Extract the (X, Y) coordinate from the center of the cell holding the provided text.  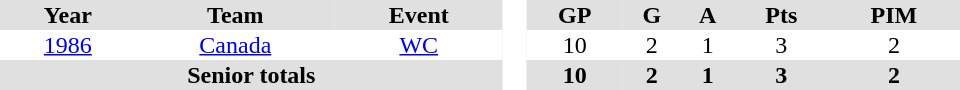
Event (419, 15)
Year (68, 15)
WC (419, 45)
A (708, 15)
Team (236, 15)
PIM (894, 15)
Senior totals (252, 75)
Canada (236, 45)
Pts (782, 15)
1986 (68, 45)
G (652, 15)
GP (574, 15)
